Extract the [x, y] coordinate from the center of the cell holding the provided text.  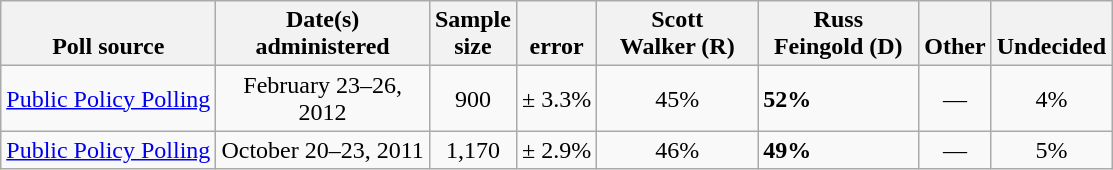
900 [472, 98]
49% [838, 150]
October 20–23, 2011 [323, 150]
46% [678, 150]
52% [838, 98]
45% [678, 98]
1,170 [472, 150]
Samplesize [472, 34]
± 2.9% [556, 150]
RussFeingold (D) [838, 34]
4% [1051, 98]
February 23–26, 2012 [323, 98]
ScottWalker (R) [678, 34]
Poll source [108, 34]
Other [955, 34]
5% [1051, 150]
Undecided [1051, 34]
Date(s)administered [323, 34]
error [556, 34]
± 3.3% [556, 98]
